Capture the cell that displays the provided text and extract its (x, y) central coordinate. 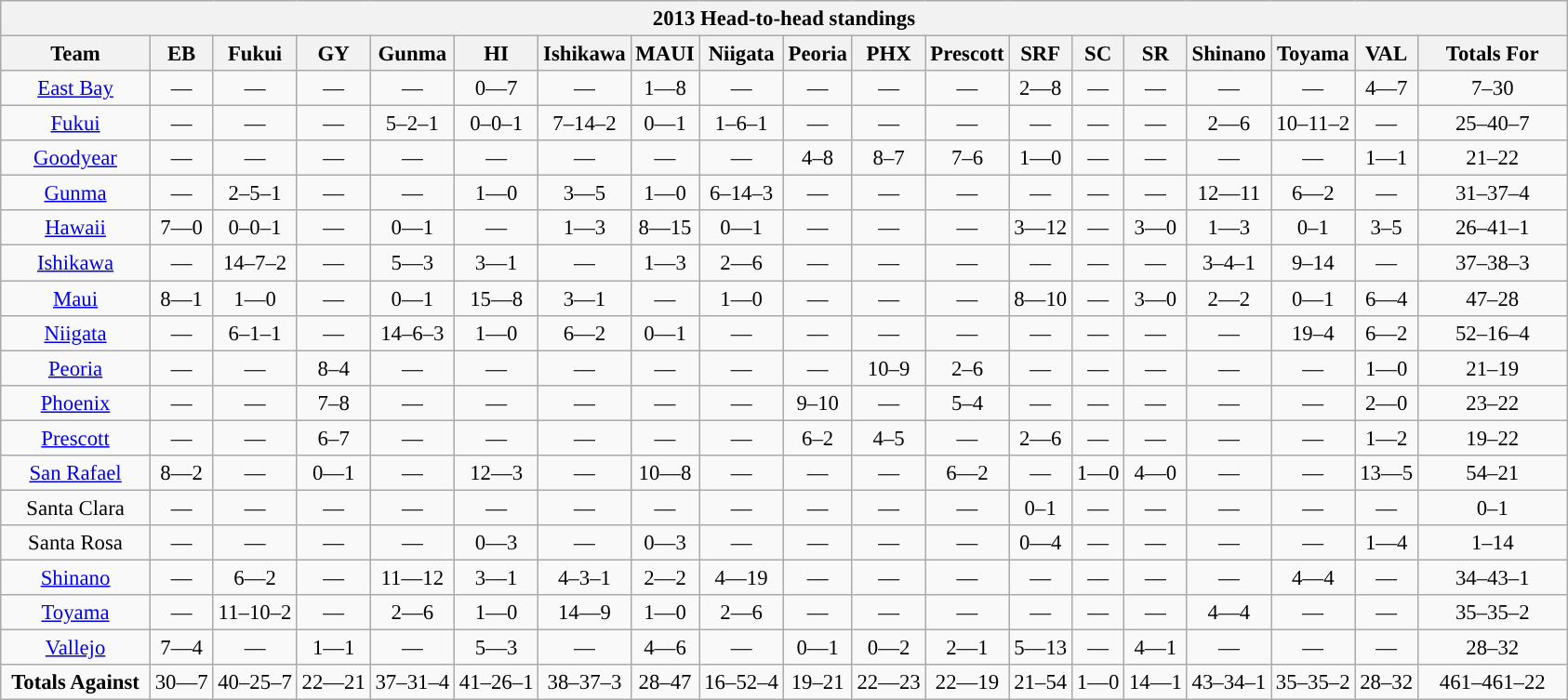
Hawaii (76, 228)
2—0 (1387, 403)
22—21 (333, 682)
1—4 (1387, 543)
14—1 (1156, 682)
14—9 (584, 613)
4–8 (817, 158)
5–2–1 (412, 124)
7–30 (1492, 88)
47–28 (1492, 298)
MAUI (665, 54)
4—0 (1156, 473)
38–37–3 (584, 682)
1—2 (1387, 438)
GY (333, 54)
8—10 (1041, 298)
Totals For (1492, 54)
54–21 (1492, 473)
41–26–1 (496, 682)
Phoenix (76, 403)
37–38–3 (1492, 263)
7–6 (967, 158)
12—11 (1229, 193)
30—7 (181, 682)
5–4 (967, 403)
7—4 (181, 648)
3–5 (1387, 228)
6–1–1 (255, 333)
34–43–1 (1492, 577)
11–10–2 (255, 613)
1–14 (1492, 543)
SR (1156, 54)
2—1 (967, 648)
3—12 (1041, 228)
8—2 (181, 473)
8–4 (333, 368)
31–37–4 (1492, 193)
4—1 (1156, 648)
13—5 (1387, 473)
EB (181, 54)
9–14 (1313, 263)
26–41–1 (1492, 228)
2013 Head-to-head standings (784, 19)
San Rafael (76, 473)
9–10 (817, 403)
19–22 (1492, 438)
6–14–3 (741, 193)
VAL (1387, 54)
16–52–4 (741, 682)
4–5 (889, 438)
11—12 (412, 577)
10–9 (889, 368)
52–16–4 (1492, 333)
19–21 (817, 682)
4—6 (665, 648)
4–3–1 (584, 577)
10–11–2 (1313, 124)
6—4 (1387, 298)
3—5 (584, 193)
6–7 (333, 438)
19–4 (1313, 333)
10—8 (665, 473)
14–7–2 (255, 263)
Vallejo (76, 648)
37–31–4 (412, 682)
28–47 (665, 682)
22—19 (967, 682)
7–14–2 (584, 124)
1–6–1 (741, 124)
4—19 (741, 577)
8—15 (665, 228)
Totals Against (76, 682)
2–6 (967, 368)
12—3 (496, 473)
Team (76, 54)
1—8 (665, 88)
0—4 (1041, 543)
14–6–3 (412, 333)
43–34–1 (1229, 682)
7—0 (181, 228)
SC (1097, 54)
21–54 (1041, 682)
461–461–22 (1492, 682)
8—1 (181, 298)
Santa Clara (76, 508)
5—13 (1041, 648)
22—23 (889, 682)
2—8 (1041, 88)
Maui (76, 298)
40–25–7 (255, 682)
SRF (1041, 54)
HI (496, 54)
7–8 (333, 403)
8–7 (889, 158)
21–22 (1492, 158)
6–2 (817, 438)
Goodyear (76, 158)
23–22 (1492, 403)
15—8 (496, 298)
25–40–7 (1492, 124)
4—7 (1387, 88)
East Bay (76, 88)
0—2 (889, 648)
3–4–1 (1229, 263)
0—7 (496, 88)
21–19 (1492, 368)
2–5–1 (255, 193)
PHX (889, 54)
Santa Rosa (76, 543)
